Extract the [X, Y] coordinate from the center of the cell holding the provided text.  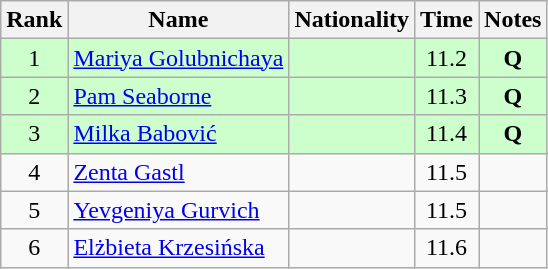
5 [34, 210]
Milka Babović [178, 134]
11.6 [447, 248]
11.3 [447, 96]
Yevgeniya Gurvich [178, 210]
3 [34, 134]
11.4 [447, 134]
Pam Seaborne [178, 96]
6 [34, 248]
Mariya Golubnichaya [178, 58]
Time [447, 20]
Elżbieta Krzesińska [178, 248]
11.2 [447, 58]
Notes [513, 20]
Zenta Gastl [178, 172]
Nationality [352, 20]
2 [34, 96]
Rank [34, 20]
1 [34, 58]
4 [34, 172]
Name [178, 20]
